Output the (X, Y) coordinate of the center of the cell containing the given text.  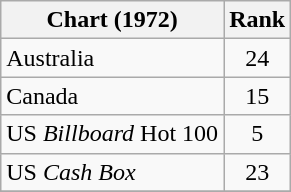
US Cash Box (112, 172)
23 (258, 172)
24 (258, 58)
Chart (1972) (112, 20)
5 (258, 134)
Canada (112, 96)
Rank (258, 20)
Australia (112, 58)
15 (258, 96)
US Billboard Hot 100 (112, 134)
